From the cell containing the given text, extract its center point as [X, Y] coordinate. 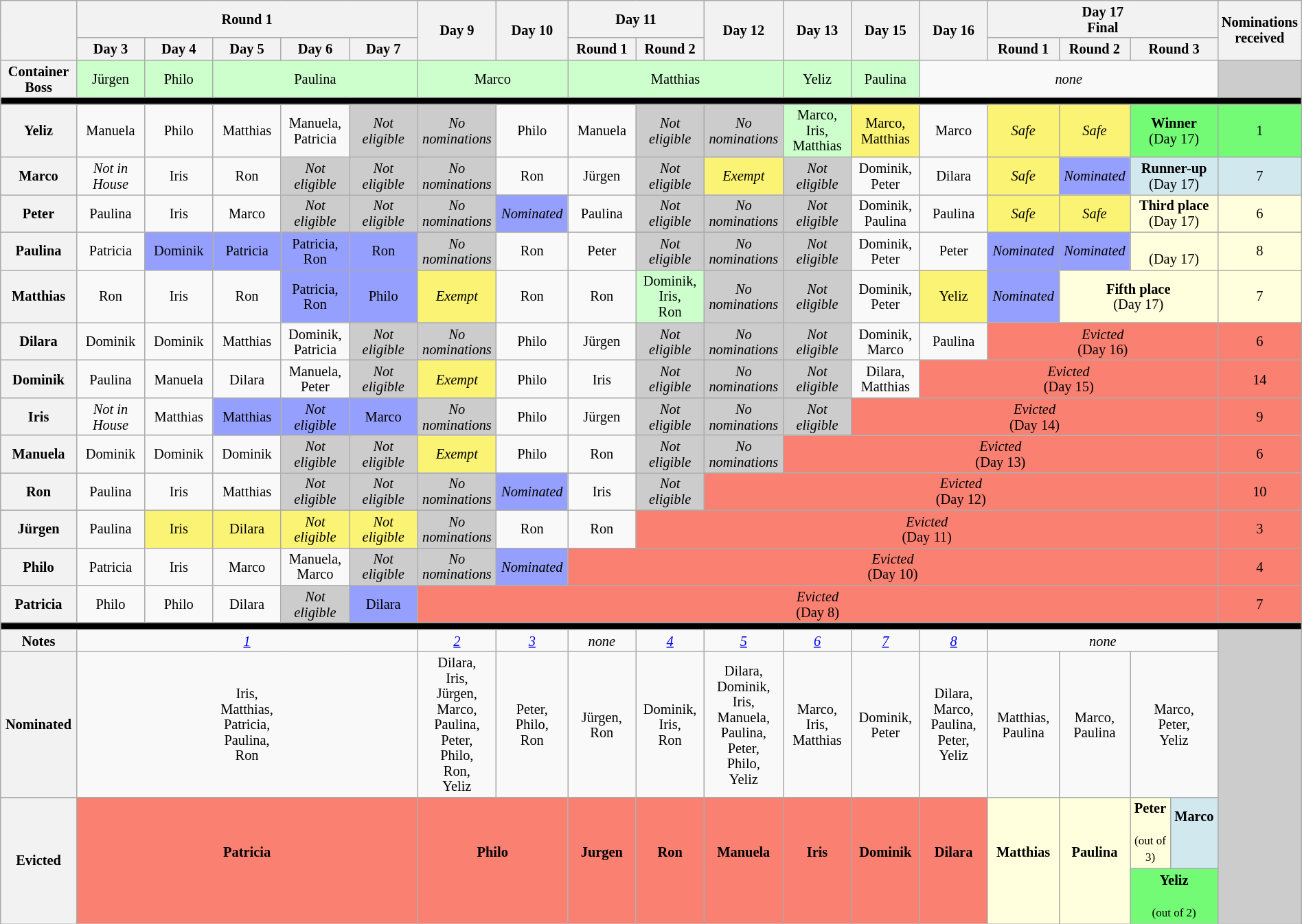
Dilara,Matthias [886, 379]
5 [743, 640]
Jürgen,Ron [602, 724]
Day 12 [743, 30]
Dominik,Marco [886, 342]
Day 7 [383, 49]
Day 10 [532, 30]
9 [1259, 416]
Day 3 [110, 49]
Evicted(Day 15) [1069, 379]
Manuela,Peter [315, 379]
Jurgen [602, 860]
Evicted(Day 13) [1000, 454]
2 [457, 640]
Yeliz(out of 2) [1174, 896]
Evicted [38, 860]
Fifth place(Day 17) [1139, 297]
Notes [38, 640]
Dilara,Marco,Paulina,Peter,Yeliz [953, 724]
Day 9 [457, 30]
(Day 17) [1174, 251]
Marco,Peter,Yeliz [1174, 724]
ContainerBoss [38, 78]
Day 13 [817, 30]
Manuela,Patricia [315, 130]
Winner(Day 17) [1174, 130]
Evicted(Day 16) [1103, 342]
Day 4 [179, 49]
Matthias,Paulina [1023, 724]
Day 16 [953, 30]
Dominik,Paulina [886, 213]
10 [1259, 492]
Nominationsreceived [1259, 30]
Day 5 [247, 49]
Day 15 [886, 30]
Evicted(Day 10) [893, 567]
Day 6 [315, 49]
Dilara,Dominik,Iris,Manuela,Paulina,Peter,Philo,Yeliz [743, 724]
Round 3 [1174, 49]
Evicted(Day 8) [818, 604]
14 [1259, 379]
Peter(out of 3) [1150, 833]
Third place(Day 17) [1174, 213]
Peter,Philo,Ron [532, 724]
Evicted(Day 12) [961, 492]
Dilara,Iris,Jürgen,Marco,Paulina,Peter,Philo,Ron,Yeliz [457, 724]
Dominik,Patricia [315, 342]
Day 17Final [1103, 19]
Marco,Paulina [1095, 724]
Marco,Matthias [886, 130]
Iris,Matthias,Patricia,Paulina,Ron [247, 724]
Runner-up(Day 17) [1174, 176]
Evicted(Day 14) [1035, 416]
Evicted(Day 11) [927, 529]
Manuela,Marco [315, 567]
Day 11 [636, 19]
